For the text-containing cell, return its midpoint in [x, y] coordinate format. 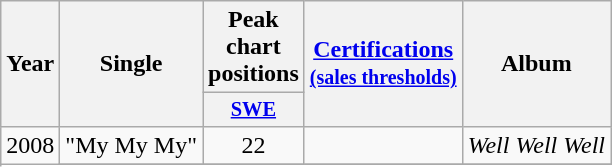
Well Well Well [536, 145]
2008 [30, 145]
"My My My" [132, 145]
Single [132, 64]
SWE [253, 110]
Year [30, 64]
Certifications(sales thresholds) [383, 64]
22 [253, 145]
Peak chart positions [253, 47]
Album [536, 64]
